From the cell containing the given text, extract its center point as (X, Y) coordinate. 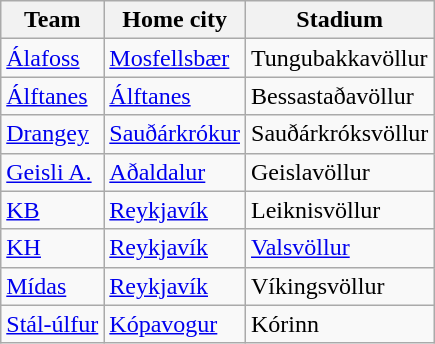
Tungubakkavöllur (340, 58)
Stál-úlfur (52, 324)
Geislavöllur (340, 172)
Kópavogur (175, 324)
Geisli A. (52, 172)
Víkingsvöllur (340, 286)
KB (52, 210)
Mosfellsbær (175, 58)
Team (52, 20)
Bessastaðavöllur (340, 96)
Valsvöllur (340, 248)
Home city (175, 20)
Drangey (52, 134)
Leiknisvöllur (340, 210)
Sauðárkrókur (175, 134)
Kórinn (340, 324)
Stadium (340, 20)
Mídas (52, 286)
Aðaldalur (175, 172)
Álafoss (52, 58)
Sauðárkróksvöllur (340, 134)
KH (52, 248)
